Pinpoint the cell where the given text exists, returning its (X, Y) midpoint coordinate. 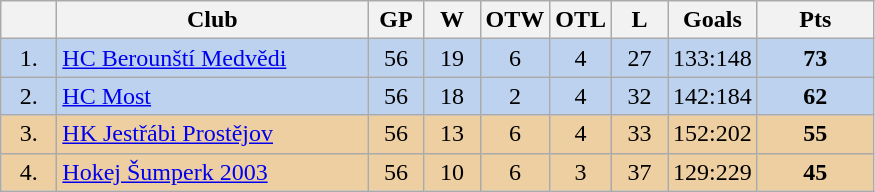
HC Most (212, 96)
129:229 (713, 172)
142:184 (713, 96)
152:202 (713, 134)
37 (640, 172)
2 (515, 96)
GP (396, 20)
27 (640, 58)
L (640, 20)
Pts (815, 20)
13 (452, 134)
62 (815, 96)
Goals (713, 20)
55 (815, 134)
HK Jestřábi Prostějov (212, 134)
3. (29, 134)
OTW (515, 20)
45 (815, 172)
W (452, 20)
HC Berounští Medvědi (212, 58)
1. (29, 58)
32 (640, 96)
3 (581, 172)
OTL (581, 20)
4. (29, 172)
Club (212, 20)
10 (452, 172)
19 (452, 58)
2. (29, 96)
Hokej Šumperk 2003 (212, 172)
133:148 (713, 58)
18 (452, 96)
33 (640, 134)
73 (815, 58)
